Extract the [X, Y] coordinate from the center of the cell holding the provided text.  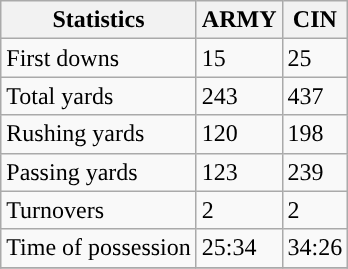
Statistics [99, 20]
Turnovers [99, 210]
CIN [315, 20]
123 [239, 172]
239 [315, 172]
Passing yards [99, 172]
34:26 [315, 248]
Time of possession [99, 248]
198 [315, 134]
437 [315, 96]
Total yards [99, 96]
15 [239, 58]
ARMY [239, 20]
Rushing yards [99, 134]
25 [315, 58]
243 [239, 96]
120 [239, 134]
25:34 [239, 248]
First downs [99, 58]
